Pinpoint the cell where the given text exists, returning its (X, Y) midpoint coordinate. 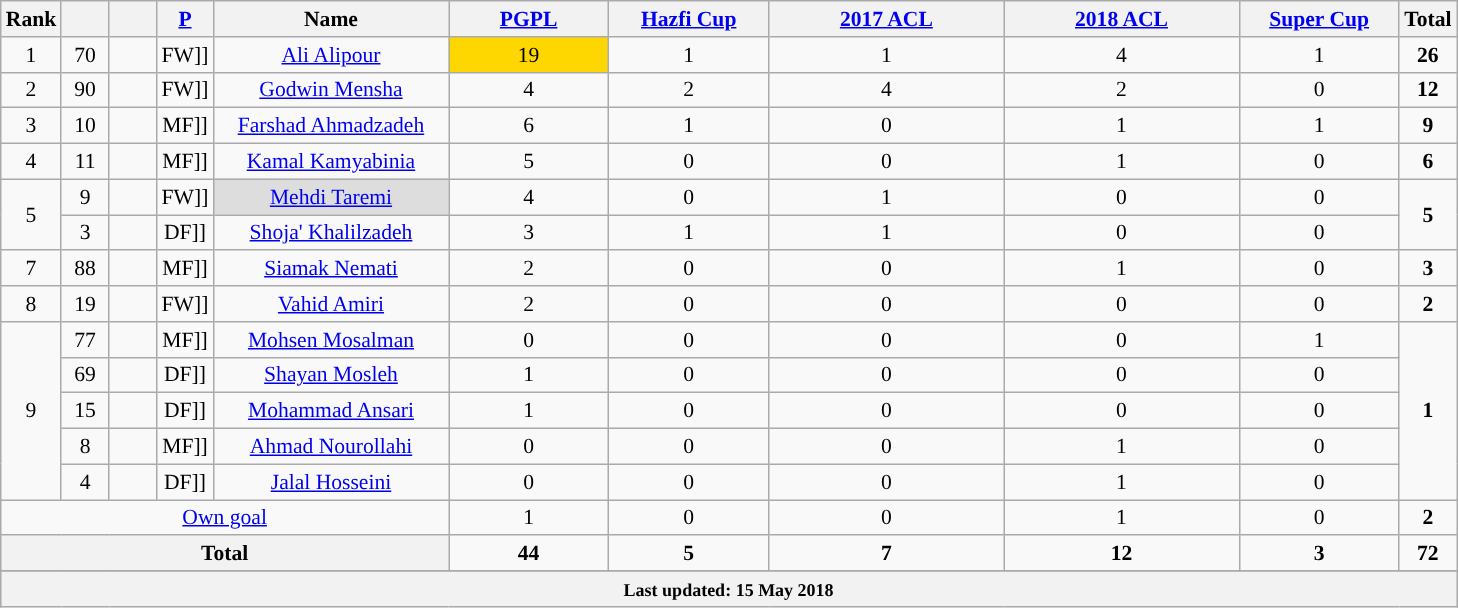
Hazfi Cup (689, 19)
Mohammad Ansari (330, 411)
Mohsen Mosalman (330, 340)
90 (85, 90)
72 (1428, 554)
26 (1428, 55)
P (186, 19)
Jalal Hosseini (330, 482)
Own goal (225, 518)
Shoja' Khalilzadeh (330, 233)
Mehdi Taremi (330, 197)
Shayan Mosleh (330, 375)
2017 ACL (886, 19)
70 (85, 55)
15 (85, 411)
Farshad Ahmadzadeh (330, 126)
Super Cup (1319, 19)
Kamal Kamyabinia (330, 162)
Ali Alipour (330, 55)
Rank (32, 19)
Siamak Nemati (330, 269)
Name (330, 19)
69 (85, 375)
88 (85, 269)
11 (85, 162)
10 (85, 126)
44 (529, 554)
Godwin Mensha (330, 90)
Ahmad Nourollahi (330, 447)
PGPL (529, 19)
2018 ACL (1122, 19)
77 (85, 340)
Last updated: 15 May 2018 (729, 589)
Vahid Amiri (330, 304)
